Return (x, y) of the center of cell containing provided text 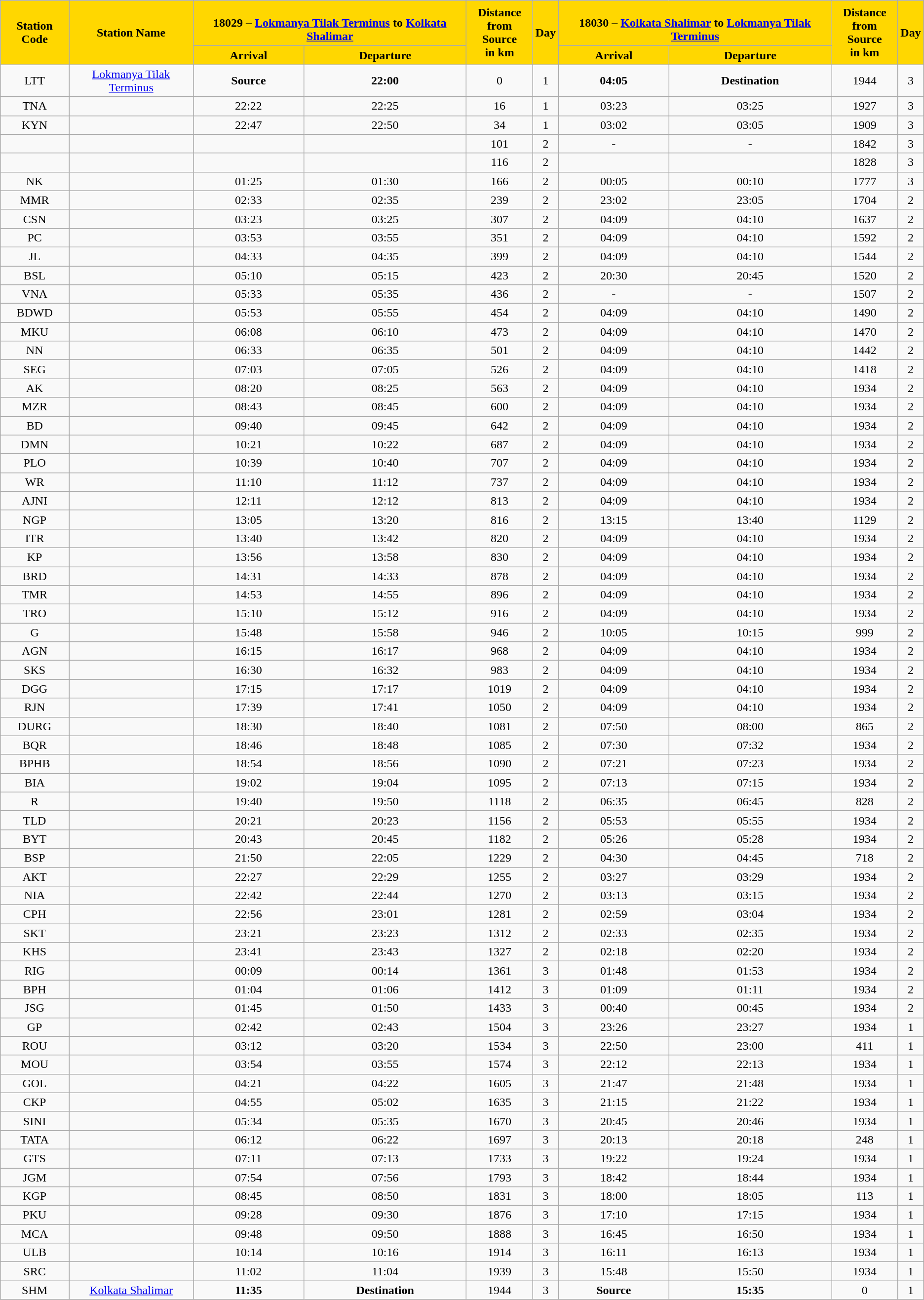
Kolkata Shalimar (131, 1290)
20:30 (614, 275)
ROU (35, 1046)
08:00 (750, 726)
AK (35, 388)
11:04 (385, 1271)
18:48 (385, 745)
15:58 (385, 632)
SKT (35, 933)
1504 (500, 1027)
01:50 (385, 1008)
600 (500, 407)
06:12 (249, 1140)
23:21 (249, 933)
01:48 (614, 971)
22:42 (249, 896)
1470 (865, 332)
ULB (35, 1253)
RIG (35, 971)
05:15 (385, 275)
22:05 (385, 858)
23:41 (249, 952)
18:30 (249, 726)
18029 – Lokmanya Tilak Terminus to Kolkata Shalimar (330, 23)
20:21 (249, 820)
816 (500, 519)
1507 (865, 294)
PC (35, 237)
BRD (35, 576)
18:44 (750, 1178)
1090 (500, 764)
04:55 (249, 1102)
PKU (35, 1215)
1574 (500, 1064)
07:32 (750, 745)
13:20 (385, 519)
1281 (500, 914)
21:48 (750, 1083)
1909 (865, 125)
CSN (35, 219)
1876 (500, 1215)
17:39 (249, 708)
09:50 (385, 1234)
1534 (500, 1046)
TLD (35, 820)
02:42 (249, 1027)
19:02 (249, 783)
16:13 (750, 1253)
BIA (35, 783)
04:21 (249, 1083)
813 (500, 501)
473 (500, 332)
19:50 (385, 801)
BDWD (35, 313)
18030 – Kolkata Shalimar to Lokmanya Tilak Terminus (695, 23)
07:11 (249, 1158)
22:13 (750, 1064)
526 (500, 369)
21:22 (750, 1102)
BSL (35, 275)
07:21 (614, 764)
1697 (500, 1140)
07:05 (385, 369)
411 (865, 1046)
1793 (500, 1178)
12:11 (249, 501)
16:15 (249, 651)
22:12 (614, 1064)
AJNI (35, 501)
999 (865, 632)
1520 (865, 275)
1831 (500, 1196)
1927 (865, 106)
737 (500, 482)
07:03 (249, 369)
KHS (35, 952)
03:27 (614, 876)
13:42 (385, 538)
00:14 (385, 971)
1095 (500, 783)
06:45 (750, 801)
01:04 (249, 989)
15:10 (249, 614)
WR (35, 482)
13:15 (614, 519)
1255 (500, 876)
TNA (35, 106)
04:05 (614, 81)
22:47 (249, 125)
03:04 (750, 914)
1156 (500, 820)
101 (500, 144)
17:41 (385, 708)
KP (35, 557)
09:48 (249, 1234)
11:02 (249, 1271)
20:46 (750, 1121)
10:39 (249, 463)
18:00 (614, 1196)
19:24 (750, 1158)
04:35 (385, 256)
03:20 (385, 1046)
239 (500, 200)
22:00 (385, 81)
1433 (500, 1008)
07:30 (614, 745)
21:47 (614, 1083)
05:10 (249, 275)
983 (500, 670)
BPHB (35, 764)
23:01 (385, 914)
22:22 (249, 106)
23:05 (750, 200)
687 (500, 444)
1327 (500, 952)
20:43 (249, 839)
01:06 (385, 989)
SHM (35, 1290)
1704 (865, 200)
1635 (500, 1102)
10:15 (750, 632)
00:10 (750, 181)
1312 (500, 933)
1361 (500, 971)
Station Name (131, 33)
563 (500, 388)
03:05 (750, 125)
R (35, 801)
BYT (35, 839)
SRC (35, 1271)
248 (865, 1140)
828 (865, 801)
501 (500, 351)
G (35, 632)
19:22 (614, 1158)
16:50 (750, 1234)
00:09 (249, 971)
23:26 (614, 1027)
1914 (500, 1253)
14:55 (385, 595)
916 (500, 614)
1085 (500, 745)
AKT (35, 876)
SKS (35, 670)
1490 (865, 313)
RJN (35, 708)
04:33 (249, 256)
07:54 (249, 1178)
1418 (865, 369)
KYN (35, 125)
03:02 (614, 125)
09:40 (249, 426)
16:30 (249, 670)
1605 (500, 1083)
896 (500, 595)
07:50 (614, 726)
1888 (500, 1234)
01:45 (249, 1008)
23:43 (385, 952)
1733 (500, 1158)
18:54 (249, 764)
13:56 (249, 557)
06:08 (249, 332)
19:40 (249, 801)
02:18 (614, 952)
NN (35, 351)
15:12 (385, 614)
06:33 (249, 351)
10:21 (249, 444)
13:58 (385, 557)
06:22 (385, 1140)
1842 (865, 144)
GOL (35, 1083)
SEG (35, 369)
02:43 (385, 1027)
16:45 (614, 1234)
PLO (35, 463)
21:15 (614, 1102)
1592 (865, 237)
03:29 (750, 876)
436 (500, 294)
11:12 (385, 482)
KGP (35, 1196)
17:10 (614, 1215)
10:14 (249, 1253)
01:30 (385, 181)
946 (500, 632)
Lokmanya Tilak Terminus (131, 81)
718 (865, 858)
TATA (35, 1140)
15:50 (750, 1271)
642 (500, 426)
BQR (35, 745)
MCA (35, 1234)
16:17 (385, 651)
18:05 (750, 1196)
820 (500, 538)
VNA (35, 294)
18:42 (614, 1178)
GP (35, 1027)
CPH (35, 914)
01:53 (750, 971)
1777 (865, 181)
BSP (35, 858)
18:46 (249, 745)
1637 (865, 219)
Station Code (35, 33)
BPH (35, 989)
JL (35, 256)
17:17 (385, 689)
351 (500, 237)
10:22 (385, 444)
08:20 (249, 388)
865 (865, 726)
08:50 (385, 1196)
AGN (35, 651)
ITR (35, 538)
05:28 (750, 839)
JSG (35, 1008)
00:40 (614, 1008)
19:04 (385, 783)
1229 (500, 858)
20:23 (385, 820)
1270 (500, 896)
14:33 (385, 576)
09:28 (249, 1215)
03:12 (249, 1046)
10:40 (385, 463)
830 (500, 557)
CKP (35, 1102)
MMR (35, 200)
DMN (35, 444)
07:56 (385, 1178)
BD (35, 426)
1442 (865, 351)
22:25 (385, 106)
878 (500, 576)
05:33 (249, 294)
20:13 (614, 1140)
SINI (35, 1121)
04:22 (385, 1083)
05:26 (614, 839)
34 (500, 125)
707 (500, 463)
06:10 (385, 332)
23:27 (750, 1027)
10:16 (385, 1253)
1828 (865, 162)
DURG (35, 726)
12:12 (385, 501)
20:18 (750, 1140)
14:53 (249, 595)
11:35 (249, 1290)
1412 (500, 989)
1081 (500, 726)
22:44 (385, 896)
1129 (865, 519)
307 (500, 219)
01:09 (614, 989)
23:02 (614, 200)
07:15 (750, 783)
TMR (35, 595)
21:50 (249, 858)
05:02 (385, 1102)
JGM (35, 1178)
1544 (865, 256)
22:29 (385, 876)
MZR (35, 407)
08:25 (385, 388)
18:40 (385, 726)
16:32 (385, 670)
1939 (500, 1271)
09:45 (385, 426)
02:59 (614, 914)
03:53 (249, 237)
LTT (35, 81)
03:54 (249, 1064)
TRO (35, 614)
1050 (500, 708)
16:11 (614, 1253)
07:23 (750, 764)
16 (500, 106)
1118 (500, 801)
00:05 (614, 181)
113 (865, 1196)
166 (500, 181)
968 (500, 651)
13:05 (249, 519)
NIA (35, 896)
22:27 (249, 876)
NK (35, 181)
116 (500, 162)
23:00 (750, 1046)
11:10 (249, 482)
NGP (35, 519)
454 (500, 313)
03:15 (750, 896)
MKU (35, 332)
DGG (35, 689)
MOU (35, 1064)
09:30 (385, 1215)
01:11 (750, 989)
08:43 (249, 407)
02:20 (750, 952)
15:35 (750, 1290)
04:45 (750, 858)
01:25 (249, 181)
1670 (500, 1121)
14:31 (249, 576)
22:56 (249, 914)
399 (500, 256)
1182 (500, 839)
04:30 (614, 858)
423 (500, 275)
23:23 (385, 933)
18:56 (385, 764)
03:13 (614, 896)
00:45 (750, 1008)
1019 (500, 689)
10:05 (614, 632)
05:34 (249, 1121)
GTS (35, 1158)
